Find where the given text appears and provide that cell's center as (x, y) coordinate. 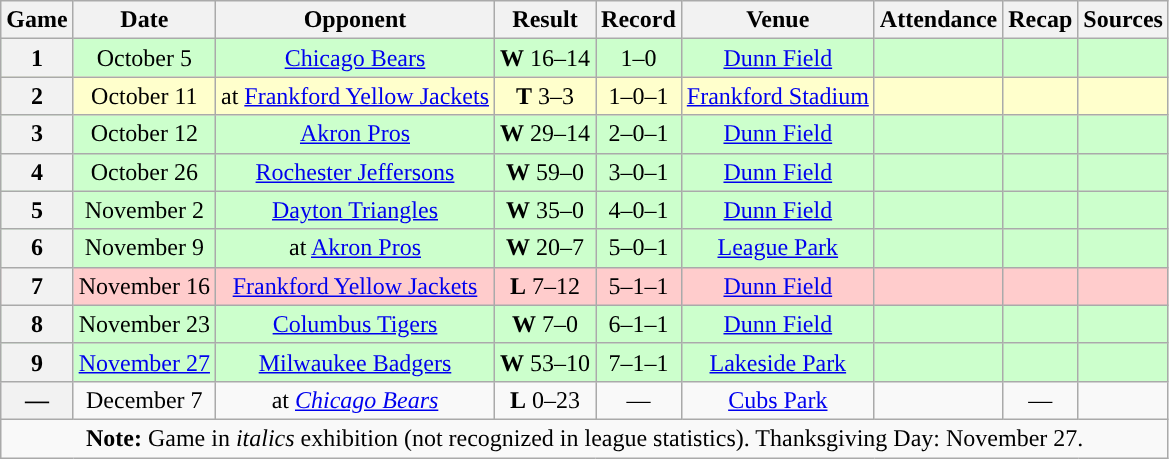
November 2 (144, 210)
Recap (1040, 20)
6 (37, 248)
6–1–1 (639, 324)
T 3–3 (546, 96)
4–0–1 (639, 210)
October 12 (144, 134)
Milwaukee Badgers (354, 362)
Dayton Triangles (354, 210)
W 7–0 (546, 324)
1–0–1 (639, 96)
at Chicago Bears (354, 400)
Record (639, 20)
Opponent (354, 20)
Chicago Bears (354, 58)
Columbus Tigers (354, 324)
Rochester Jeffersons (354, 172)
W 16–14 (546, 58)
W 35–0 (546, 210)
4 (37, 172)
7 (37, 286)
League Park (778, 248)
W 59–0 (546, 172)
Frankford Yellow Jackets (354, 286)
L 0–23 (546, 400)
5 (37, 210)
December 7 (144, 400)
Cubs Park (778, 400)
3–0–1 (639, 172)
November 16 (144, 286)
9 (37, 362)
October 5 (144, 58)
8 (37, 324)
Venue (778, 20)
at Frankford Yellow Jackets (354, 96)
2 (37, 96)
Sources (1124, 20)
7–1–1 (639, 362)
Result (546, 20)
1 (37, 58)
Lakeside Park (778, 362)
Frankford Stadium (778, 96)
at Akron Pros (354, 248)
Game (37, 20)
2–0–1 (639, 134)
3 (37, 134)
Note: Game in italics exhibition (not recognized in league statistics). Thanksgiving Day: November 27. (585, 438)
W 53–10 (546, 362)
5–0–1 (639, 248)
W 20–7 (546, 248)
Date (144, 20)
Akron Pros (354, 134)
1–0 (639, 58)
October 26 (144, 172)
L 7–12 (546, 286)
5–1–1 (639, 286)
W 29–14 (546, 134)
November 23 (144, 324)
November 27 (144, 362)
October 11 (144, 96)
November 9 (144, 248)
Attendance (938, 20)
